Pinpoint the cell where the given text exists, returning its [X, Y] midpoint coordinate. 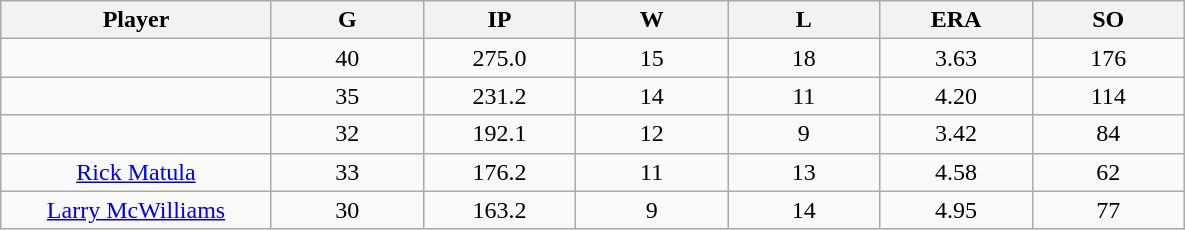
77 [1108, 210]
84 [1108, 134]
Larry McWilliams [136, 210]
SO [1108, 20]
18 [804, 58]
192.1 [499, 134]
275.0 [499, 58]
12 [652, 134]
163.2 [499, 210]
4.58 [956, 172]
231.2 [499, 96]
L [804, 20]
13 [804, 172]
30 [347, 210]
15 [652, 58]
114 [1108, 96]
IP [499, 20]
33 [347, 172]
176 [1108, 58]
3.63 [956, 58]
4.20 [956, 96]
G [347, 20]
3.42 [956, 134]
Player [136, 20]
176.2 [499, 172]
4.95 [956, 210]
ERA [956, 20]
32 [347, 134]
35 [347, 96]
40 [347, 58]
62 [1108, 172]
W [652, 20]
Rick Matula [136, 172]
